Scan for the cell matching the given text and deliver its [x, y] coordinate at center. 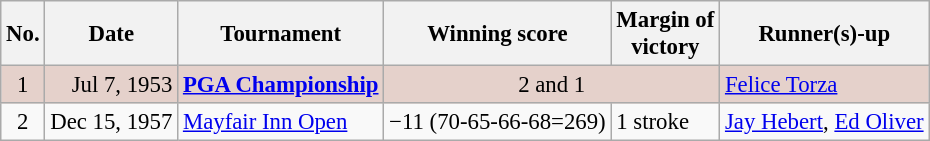
Margin ofvictory [666, 34]
Dec 15, 1957 [112, 122]
Winning score [498, 34]
2 and 1 [552, 85]
1 [23, 85]
PGA Championship [281, 85]
Runner(s)-up [824, 34]
Tournament [281, 34]
−11 (70-65-66-68=269) [498, 122]
1 stroke [666, 122]
No. [23, 34]
Jul 7, 1953 [112, 85]
Felice Torza [824, 85]
Jay Hebert, Ed Oliver [824, 122]
2 [23, 122]
Mayfair Inn Open [281, 122]
Date [112, 34]
